For the text-containing cell, return its midpoint in [X, Y] coordinate format. 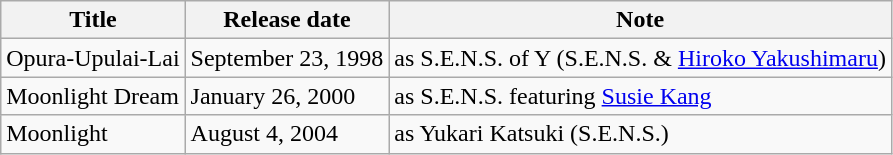
Opura-Upulai-Lai [93, 58]
Moonlight [93, 134]
as Yukari Katsuki (S.E.N.S.) [640, 134]
Note [640, 20]
as S.E.N.S. of Y (S.E.N.S. & Hiroko Yakushimaru) [640, 58]
as S.E.N.S. featuring Susie Kang [640, 96]
August 4, 2004 [287, 134]
Moonlight Dream [93, 96]
September 23, 1998 [287, 58]
January 26, 2000 [287, 96]
Title [93, 20]
Release date [287, 20]
